Determine the [X, Y] coordinate at the center of the cell enclosing the given text.  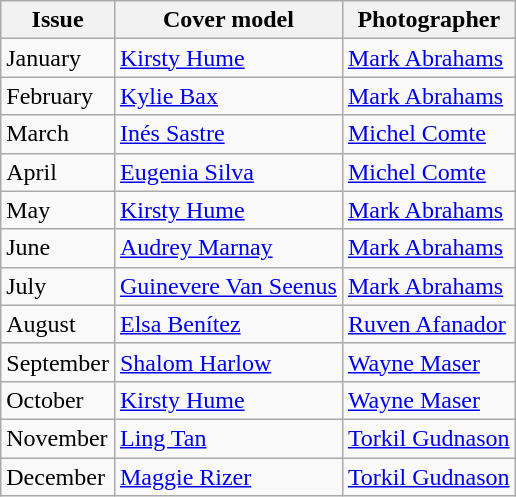
Cover model [228, 20]
Eugenia Silva [228, 172]
April [58, 172]
September [58, 362]
August [58, 324]
Elsa Benítez [228, 324]
March [58, 134]
May [58, 210]
December [58, 477]
January [58, 58]
Kylie Bax [228, 96]
Audrey Marnay [228, 248]
Guinevere Van Seenus [228, 286]
Issue [58, 20]
Inés Sastre [228, 134]
Photographer [428, 20]
Maggie Rizer [228, 477]
Ling Tan [228, 438]
Shalom Harlow [228, 362]
July [58, 286]
June [58, 248]
November [58, 438]
February [58, 96]
Ruven Afanador [428, 324]
October [58, 400]
